Extract the [X, Y] coordinate from the center of the cell holding the provided text.  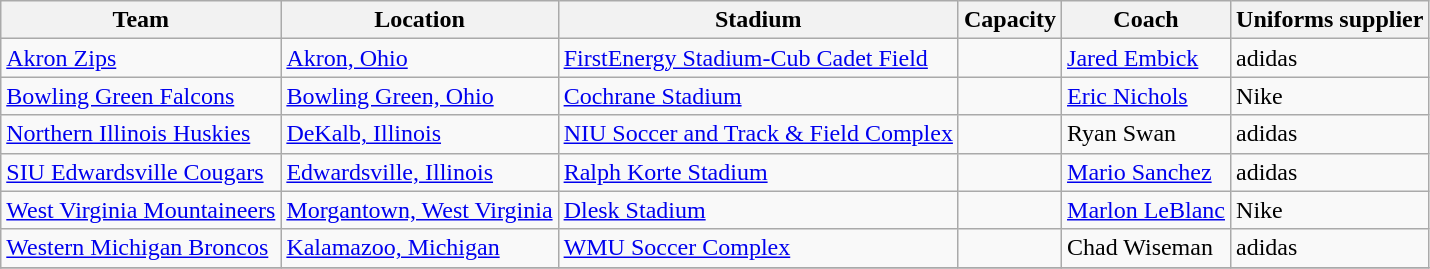
Chad Wiseman [1146, 248]
Western Michigan Broncos [141, 248]
Bowling Green, Ohio [420, 96]
Morgantown, West Virginia [420, 210]
Mario Sanchez [1146, 172]
SIU Edwardsville Cougars [141, 172]
WMU Soccer Complex [758, 248]
Ryan Swan [1146, 134]
Akron Zips [141, 58]
Bowling Green Falcons [141, 96]
Northern Illinois Huskies [141, 134]
Kalamazoo, Michigan [420, 248]
Cochrane Stadium [758, 96]
Stadium [758, 20]
Marlon LeBlanc [1146, 210]
NIU Soccer and Track & Field Complex [758, 134]
Dlesk Stadium [758, 210]
Location [420, 20]
FirstEnergy Stadium-Cub Cadet Field [758, 58]
Jared Embick [1146, 58]
Coach [1146, 20]
West Virginia Mountaineers [141, 210]
Edwardsville, Illinois [420, 172]
Uniforms supplier [1330, 20]
Eric Nichols [1146, 96]
DeKalb, Illinois [420, 134]
Ralph Korte Stadium [758, 172]
Akron, Ohio [420, 58]
Team [141, 20]
Capacity [1010, 20]
